Locate the cell with the specified text and output its [x, y] center coordinate. 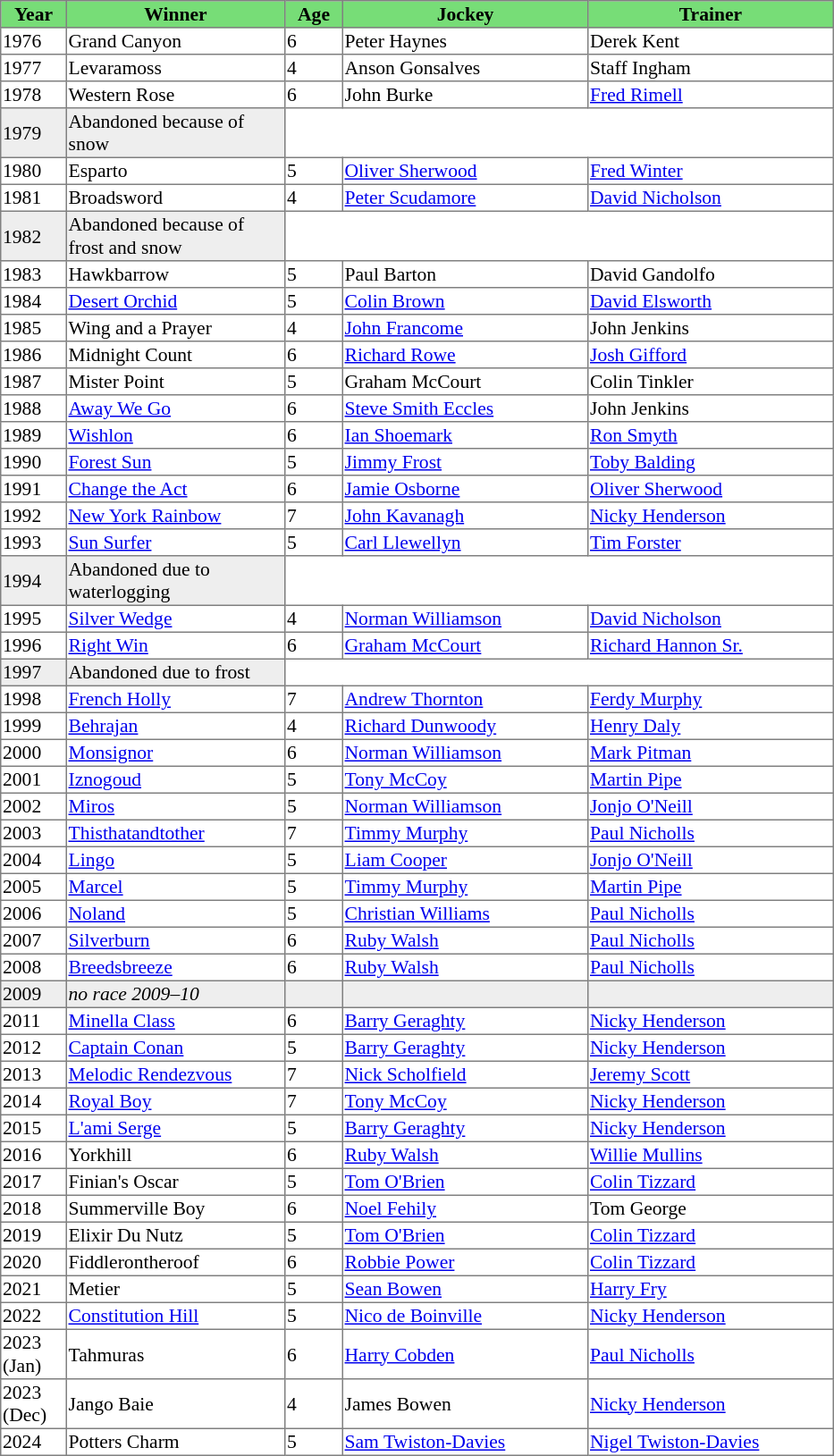
Captain Conan [175, 1048]
Sean Bowen [465, 1289]
Tahmuras [175, 1354]
Noland [175, 913]
1988 [34, 408]
New York Rainbow [175, 516]
Nigel Twiston-Davies [711, 1442]
2017 [34, 1182]
Potters Charm [175, 1442]
Willie Mullins [711, 1155]
2021 [34, 1289]
Away We Go [175, 408]
Melodic Rendezvous [175, 1074]
2013 [34, 1074]
Paul Barton [465, 274]
1992 [34, 516]
1995 [34, 619]
Monsignor [175, 753]
Jeremy Scott [711, 1074]
1978 [34, 95]
Minella Class [175, 1021]
Colin Brown [465, 301]
Year [34, 14]
Silver Wedge [175, 619]
Abandoned due to waterlogging [175, 581]
1990 [34, 462]
1977 [34, 68]
1983 [34, 274]
1981 [34, 198]
Metier [175, 1289]
2014 [34, 1101]
Harry Fry [711, 1289]
Summerville Boy [175, 1208]
Thisthatandtother [175, 833]
John Kavanagh [465, 516]
2016 [34, 1155]
Forest Sun [175, 462]
2023 (Dec) [34, 1404]
Broadsword [175, 198]
Desert Orchid [175, 301]
Josh Gifford [711, 355]
Fred Rimell [711, 95]
Breedsbreeze [175, 967]
Miros [175, 806]
Wing and a Prayer [175, 328]
1994 [34, 581]
Marcel [175, 887]
Grand Canyon [175, 41]
Tom George [711, 1208]
French Holly [175, 699]
2007 [34, 940]
Finian's Oscar [175, 1182]
2006 [34, 913]
2024 [34, 1442]
Yorkhill [175, 1155]
1986 [34, 355]
Iznogoud [175, 779]
2009 [34, 994]
Ron Smyth [711, 435]
Mister Point [175, 382]
Noel Fehily [465, 1208]
Western Rose [175, 95]
1982 [34, 236]
Esparto [175, 171]
Andrew Thornton [465, 699]
Christian Williams [465, 913]
1980 [34, 171]
2003 [34, 833]
2000 [34, 753]
1987 [34, 382]
2005 [34, 887]
Lingo [175, 860]
Robbie Power [465, 1262]
Right Win [175, 645]
Jango Baie [175, 1404]
Elixir Du Nutz [175, 1235]
Toby Balding [711, 462]
John Francome [465, 328]
Abandoned because of frost and snow [175, 236]
Royal Boy [175, 1101]
1985 [34, 328]
1984 [34, 301]
Abandoned because of snow [175, 133]
Constitution Hill [175, 1316]
Jamie Osborne [465, 489]
Jimmy Frost [465, 462]
Liam Cooper [465, 860]
2018 [34, 1208]
Jockey [465, 14]
1989 [34, 435]
Harry Cobden [465, 1354]
Wishlon [175, 435]
2023 (Jan) [34, 1354]
Henry Daly [711, 726]
Sun Surfer [175, 543]
Ferdy Murphy [711, 699]
Abandoned due to frost [175, 672]
1991 [34, 489]
Richard Dunwoody [465, 726]
Derek Kent [711, 41]
2004 [34, 860]
1993 [34, 543]
Tim Forster [711, 543]
2019 [34, 1235]
L'ami Serge [175, 1128]
Steve Smith Eccles [465, 408]
Change the Act [175, 489]
Nick Scholfield [465, 1074]
David Gandolfo [711, 274]
2008 [34, 967]
David Elsworth [711, 301]
Ian Shoemark [465, 435]
Anson Gonsalves [465, 68]
Mark Pitman [711, 753]
James Bowen [465, 1404]
Peter Haynes [465, 41]
Richard Hannon Sr. [711, 645]
1979 [34, 133]
Fiddlerontheroof [175, 1262]
Behrajan [175, 726]
1996 [34, 645]
Hawkbarrow [175, 274]
2002 [34, 806]
1998 [34, 699]
Fred Winter [711, 171]
Nico de Boinville [465, 1316]
Carl Llewellyn [465, 543]
2015 [34, 1128]
1999 [34, 726]
2022 [34, 1316]
2011 [34, 1021]
Levaramoss [175, 68]
Age [314, 14]
Winner [175, 14]
Trainer [711, 14]
Peter Scudamore [465, 198]
Staff Ingham [711, 68]
1976 [34, 41]
Sam Twiston-Davies [465, 1442]
2012 [34, 1048]
1997 [34, 672]
Silverburn [175, 940]
Richard Rowe [465, 355]
no race 2009–10 [175, 994]
Colin Tinkler [711, 382]
John Burke [465, 95]
2001 [34, 779]
Midnight Count [175, 355]
2020 [34, 1262]
